Locate the cell with the specified text and output its (x, y) center coordinate. 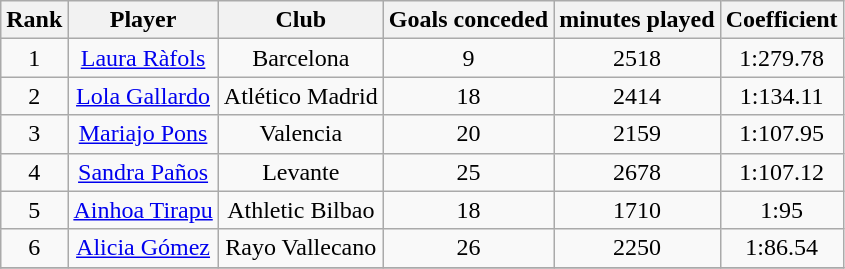
Lola Gallardo (143, 96)
2 (34, 96)
Goals conceded (468, 20)
2414 (637, 96)
1710 (637, 210)
1 (34, 58)
Player (143, 20)
Ainhoa Tirapu (143, 210)
Valencia (300, 134)
1:86.54 (782, 248)
Rayo Vallecano (300, 248)
Club (300, 20)
1:95 (782, 210)
9 (468, 58)
1:279.78 (782, 58)
Barcelona (300, 58)
minutes played (637, 20)
2518 (637, 58)
Sandra Paños (143, 172)
2250 (637, 248)
2159 (637, 134)
20 (468, 134)
Alicia Gómez (143, 248)
1:134.11 (782, 96)
5 (34, 210)
3 (34, 134)
Mariajo Pons (143, 134)
Coefficient (782, 20)
1:107.95 (782, 134)
Laura Ràfols (143, 58)
6 (34, 248)
Atlético Madrid (300, 96)
Rank (34, 20)
1:107.12 (782, 172)
25 (468, 172)
2678 (637, 172)
26 (468, 248)
4 (34, 172)
Athletic Bilbao (300, 210)
Levante (300, 172)
